Pinpoint the cell where the given text exists, returning its [X, Y] midpoint coordinate. 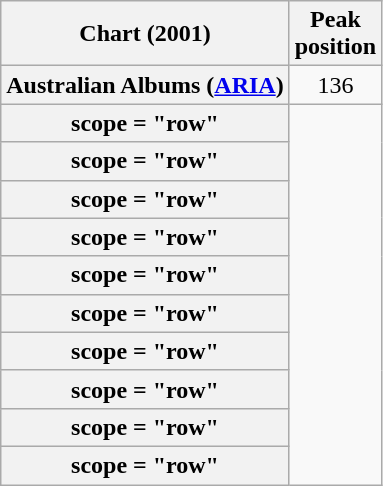
Peakposition [335, 34]
Australian Albums (ARIA) [145, 85]
136 [335, 85]
Chart (2001) [145, 34]
